Return [x, y] of the center of cell containing provided text 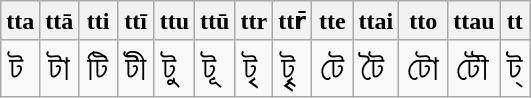
ttai [376, 21]
tti [98, 21]
টৈ [376, 68]
ttau [474, 21]
টী [136, 68]
ttā [60, 21]
ttr [254, 21]
ttī [136, 21]
ট্ [514, 68]
টু [174, 68]
টৄ [292, 68]
tto [424, 21]
টা [60, 68]
টো [424, 68]
টূ [215, 68]
tt [514, 21]
টৃ [254, 68]
ttu [174, 21]
tta [20, 21]
টৌ [474, 68]
ttr̄ [292, 21]
টি [98, 68]
ট [20, 68]
ttū [215, 21]
tte [332, 21]
টে [332, 68]
